Find where the given text appears and provide that cell's center as (X, Y) coordinate. 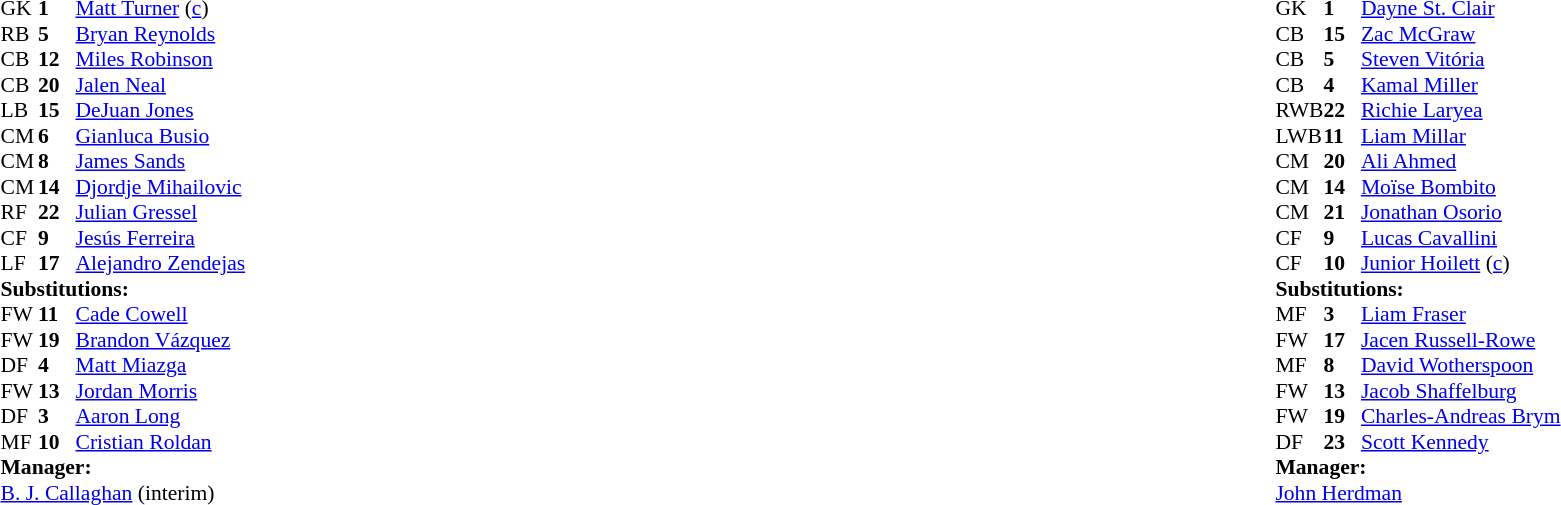
Junior Hoilett (c) (1461, 263)
David Wotherspoon (1461, 365)
Kamal Miller (1461, 85)
Brandon Vázquez (161, 340)
LB (19, 111)
Matt Miazga (161, 365)
Miles Robinson (161, 59)
Lucas Cavallini (1461, 238)
Cade Cowell (161, 315)
Jacob Shaffelburg (1461, 391)
Steven Vitória (1461, 59)
Jacen Russell-Rowe (1461, 340)
Alejandro Zendejas (161, 263)
James Sands (161, 161)
Liam Millar (1461, 136)
Ali Ahmed (1461, 161)
12 (57, 59)
LF (19, 263)
23 (1342, 442)
Jonathan Osorio (1461, 213)
Jordan Morris (161, 391)
Jalen Neal (161, 85)
Zac McGraw (1461, 34)
6 (57, 136)
Richie Laryea (1461, 111)
RB (19, 34)
LWB (1299, 136)
DeJuan Jones (161, 111)
Moïse Bombito (1461, 187)
21 (1342, 213)
Liam Fraser (1461, 315)
Scott Kennedy (1461, 442)
Gianluca Busio (161, 136)
RF (19, 213)
Djordje Mihailovic (161, 187)
Aaron Long (161, 417)
Julian Gressel (161, 213)
RWB (1299, 111)
Bryan Reynolds (161, 34)
Charles-Andreas Brym (1461, 417)
Cristian Roldan (161, 442)
Jesús Ferreira (161, 238)
